Output the [X, Y] coordinate of the center of the cell containing the given text.  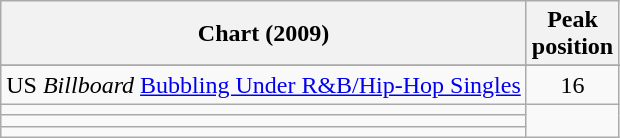
16 [572, 85]
US Billboard Bubbling Under R&B/Hip-Hop Singles [264, 85]
Peakposition [572, 34]
Chart (2009) [264, 34]
